Locate the cell with the specified text and output its (X, Y) center coordinate. 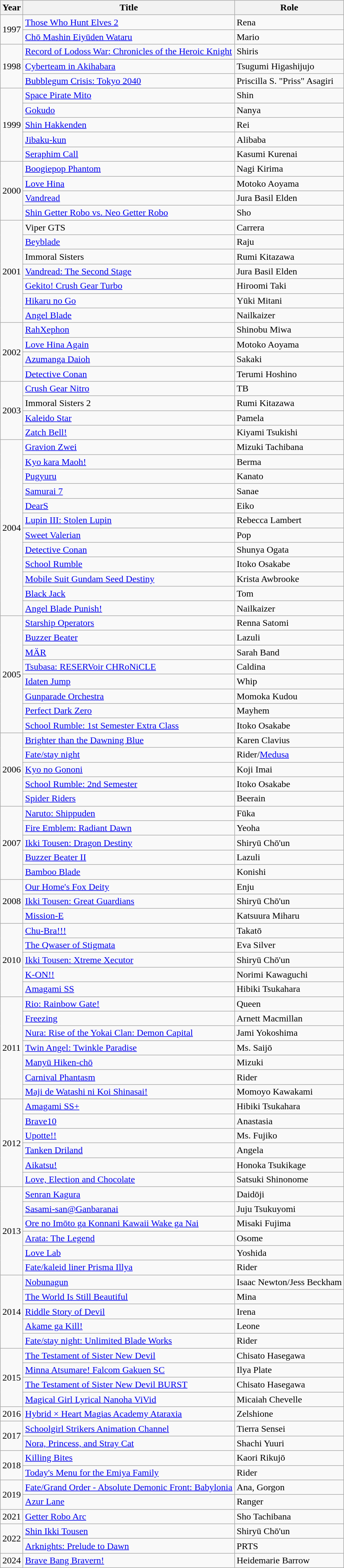
Hybrid × Heart Magias Academy Ataraxia (129, 1414)
Shin (289, 95)
Boogiepop Phantom (129, 169)
Sweet Valerian (129, 535)
Tom (289, 593)
Brave Bang Bravern! (129, 1560)
Seraphim Call (129, 154)
2024 (12, 1560)
Love Hina Again (129, 344)
Karen Clavius (289, 740)
Riddle Story of Devil (129, 1311)
Enju (289, 886)
Terumi Hoshino (289, 374)
Amagami SS+ (129, 1106)
Maji de Watashi ni Koi Shinasai! (129, 1092)
Kaleido Star (129, 418)
Rei (289, 125)
2015 (12, 1377)
Raju (289, 242)
Amagami SS (129, 989)
2018 (12, 1465)
Mizuki Tachibana (289, 447)
Koji Imai (289, 769)
Shachi Yuuri (289, 1443)
Yūki Mitani (289, 301)
2002 (12, 352)
Pamela (289, 418)
1998 (12, 66)
2017 (12, 1436)
Spider Riders (129, 799)
Ana, Gorgon (289, 1487)
Crush Gear Nitro (129, 388)
Eva Silver (289, 945)
Pugyuru (129, 476)
Priscilla S. "Priss" Asagiri (289, 81)
Anastasia (289, 1121)
Ms. Saijō (289, 1048)
DearS (129, 506)
Nura: Rise of the Yokai Clan: Demon Capital (129, 1033)
Beerain (289, 799)
Record of Lodoss War: Chronicles of the Heroic Knight (129, 52)
The Testament of Sister New Devil (129, 1355)
School Rumble: 2nd Semester (129, 784)
Bubblegum Crisis: Tokyo 2040 (129, 81)
2010 (12, 960)
Love Hina (129, 184)
Gekito! Crush Gear Turbo (129, 286)
Aikatsu! (129, 1165)
2004 (12, 528)
Mission-E (129, 916)
2019 (12, 1494)
K-ON!! (129, 975)
Kiyami Tsukishi (289, 433)
Immoral Sisters (129, 257)
Heidemarie Barrow (289, 1560)
Twin Angel: Twinkle Paradise (129, 1048)
Mayhem (289, 711)
Angela (289, 1150)
Rio: Rainbow Gate! (129, 1004)
Love, Election and Chocolate (129, 1180)
Black Jack (129, 593)
RahXephon (129, 330)
Ore no Imōto ga Konnani Kawaii Wake ga Nai (129, 1224)
Bamboo Blade (129, 872)
Kanato (289, 476)
Juju Tsukuyomi (289, 1209)
Rider/Medusa (289, 755)
Sasami-san@Ganbaranai (129, 1209)
Idaten Jump (129, 682)
Killing Bites (129, 1458)
Gunparade Orchestra (129, 696)
The Qwaser of Stigmata (129, 945)
Lupin III: Stolen Lupin (129, 520)
Cyberteam in Akihabara (129, 66)
Akame ga Kill! (129, 1326)
Fūka (289, 813)
2001 (12, 271)
Kaori Rikujō (289, 1458)
Jami Yokoshima (289, 1033)
Schoolgirl Strikers Animation Channel (129, 1429)
Viper GTS (129, 227)
Momoka Kudou (289, 696)
Tierra Sensei (289, 1429)
Nagi Kirima (289, 169)
2016 (12, 1414)
Samurai 7 (129, 491)
Our Home's Fox Deity (129, 886)
Norimi Kawaguchi (289, 975)
Sho Tachibana (289, 1516)
Daidōji (289, 1194)
1997 (12, 30)
Hikaru no Go (129, 301)
Sho (289, 213)
Azumanga Daioh (129, 359)
1999 (12, 125)
Eiko (289, 506)
Brave10 (129, 1121)
School Rumble (129, 564)
Satsuki Shinonome (289, 1180)
Tsubasa: RESERVoir CHRoNiCLE (129, 667)
Fate/kaleid liner Prisma Illya (129, 1267)
Konishi (289, 872)
Beyblade (129, 242)
Today's Menu for the Emiya Family (129, 1473)
2022 (12, 1538)
Shunya Ogata (289, 550)
Brighter than the Dawning Blue (129, 740)
Azur Lane (129, 1502)
Nanya (289, 110)
The World Is Still Beautiful (129, 1297)
Hiroomi Taki (289, 286)
Rebecca Lambert (289, 520)
Mobile Suit Gundam Seed Destiny (129, 579)
Pop (289, 535)
Upotte!! (129, 1136)
Fate/Grand Order - Absolute Demonic Front: Babylonia (129, 1487)
Gravion Zwei (129, 447)
Shin Ikki Tousen (129, 1531)
Buzzer Beater II (129, 857)
Renna Satomi (289, 623)
Jibaku-kun (129, 139)
Kyo kara Maoh! (129, 462)
Whip (289, 682)
Chō Mashin Eiyūden Wataru (129, 37)
Immoral Sisters 2 (129, 403)
Angel Blade Punish! (129, 608)
PRTS (289, 1546)
Sakaki (289, 359)
Mina (289, 1297)
Isaac Newton/Jess Beckham (289, 1282)
Yoshida (289, 1253)
2012 (12, 1143)
Angel Blade (129, 315)
Starship Operators (129, 623)
2000 (12, 191)
Ikki Tousen: Great Guardians (129, 901)
Carnival Phantasm (129, 1077)
Kasumi Kurenai (289, 154)
Zatch Bell! (129, 433)
Naruto: Shippuden (129, 813)
2005 (12, 674)
Ms. Fujiko (289, 1136)
Kyo no Gononi (129, 769)
Shin Hakkenden (129, 125)
Mizuki (289, 1062)
Carrera (289, 227)
Takatō (289, 931)
Tsugumi Higashijujo (289, 66)
Title (129, 8)
Sarah Band (289, 652)
Love Lab (129, 1253)
Minna Atsumare! Falcom Gakuen SC (129, 1370)
Mario (289, 37)
2007 (12, 843)
2011 (12, 1048)
TB (289, 388)
2008 (12, 901)
Zelshione (289, 1414)
Role (289, 8)
Yeoha (289, 828)
Shin Getter Robo vs. Neo Getter Robo (129, 213)
MÄR (129, 652)
2021 (12, 1516)
Ilya Plate (289, 1370)
2003 (12, 410)
Vandread (129, 198)
Nobunagun (129, 1282)
2013 (12, 1231)
Fire Emblem: Radiant Dawn (129, 828)
Queen (289, 1004)
Fate/stay night: Unlimited Blade Works (129, 1341)
Momoyo Kawakami (289, 1092)
Honoka Tsukikage (289, 1165)
Buzzer Beater (129, 637)
Getter Robo Arc (129, 1516)
Leone (289, 1326)
Nora, Princess, and Stray Cat (129, 1443)
Alibaba (289, 139)
Magical Girl Lyrical Nanoha ViVid (129, 1399)
Misaki Fujima (289, 1224)
2006 (12, 769)
Shiris (289, 52)
Arata: The Legend (129, 1238)
Shinobu Miwa (289, 330)
Tanken Driland (129, 1150)
Year (12, 8)
Osome (289, 1238)
The Testament of Sister New Devil BURST (129, 1385)
Caldina (289, 667)
Ikki Tousen: Xtreme Xecutor (129, 960)
Ikki Tousen: Dragon Destiny (129, 843)
Arnett Macmillan (289, 1018)
Perfect Dark Zero (129, 711)
Vandread: The Second Stage (129, 271)
Gokudo (129, 110)
Ranger (289, 1502)
Those Who Hunt Elves 2 (129, 22)
Berma (289, 462)
Chu-Bra!!! (129, 931)
School Rumble: 1st Semester Extra Class (129, 725)
2014 (12, 1311)
Irena (289, 1311)
Micaiah Chevelle (289, 1399)
Freezing (129, 1018)
Manyū Hiken-chō (129, 1062)
Katsuura Miharu (289, 916)
Fate/stay night (129, 755)
Sanae (289, 491)
Krista Awbrooke (289, 579)
Arknights: Prelude to Dawn (129, 1546)
Senran Kagura (129, 1194)
Rena (289, 22)
Space Pirate Mito (129, 95)
